From the cell containing the given text, extract its center point as [x, y] coordinate. 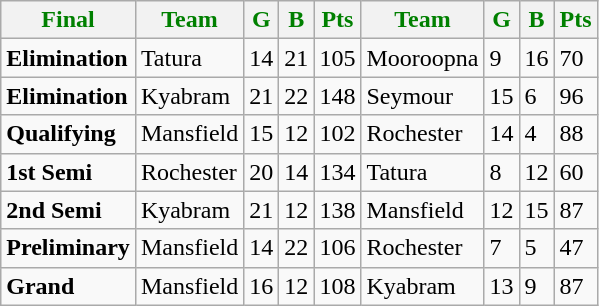
Mooroopna [422, 58]
Qualifying [68, 134]
6 [536, 96]
138 [338, 210]
70 [576, 58]
5 [536, 248]
7 [502, 248]
47 [576, 248]
148 [338, 96]
Seymour [422, 96]
4 [536, 134]
106 [338, 248]
105 [338, 58]
88 [576, 134]
96 [576, 96]
2nd Semi [68, 210]
60 [576, 172]
108 [338, 286]
Grand [68, 286]
Preliminary [68, 248]
13 [502, 286]
134 [338, 172]
Final [68, 20]
8 [502, 172]
20 [262, 172]
1st Semi [68, 172]
102 [338, 134]
